Search for the cell housing the specified text and yield its (x, y) center coordinate. 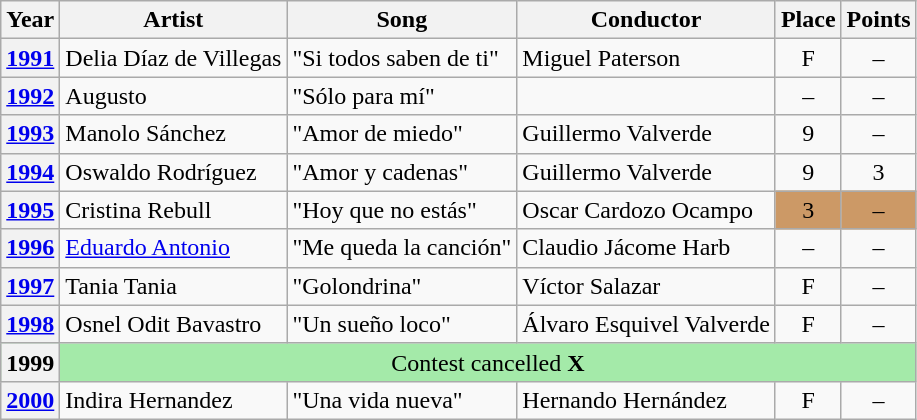
Artist (174, 20)
Osnel Odit Bavastro (174, 324)
"Sólo para mí" (402, 96)
Year (30, 20)
Song (402, 20)
"Si todos saben de ti" (402, 58)
Víctor Salazar (646, 286)
1999 (30, 362)
1991 (30, 58)
Points (878, 20)
Delia Díaz de Villegas (174, 58)
"Amor y cadenas" (402, 172)
Eduardo Antonio (174, 248)
1996 (30, 248)
1997 (30, 286)
"Hoy que no estás" (402, 210)
1995 (30, 210)
1998 (30, 324)
Contest cancelled X (488, 362)
Place (808, 20)
"Un sueño loco" (402, 324)
"Me queda la canción" (402, 248)
1994 (30, 172)
Álvaro Esquivel Valverde (646, 324)
2000 (30, 400)
Cristina Rebull (174, 210)
Augusto (174, 96)
"Golondrina" (402, 286)
1993 (30, 134)
Oscar Cardozo Ocampo (646, 210)
"Amor de miedo" (402, 134)
Indira Hernandez (174, 400)
Tania Tania (174, 286)
"Una vida nueva" (402, 400)
Miguel Paterson (646, 58)
Conductor (646, 20)
Hernando Hernández (646, 400)
Manolo Sánchez (174, 134)
1992 (30, 96)
Oswaldo Rodríguez (174, 172)
Claudio Jácome Harb (646, 248)
